Find where the given text appears and provide that cell's center as (x, y) coordinate. 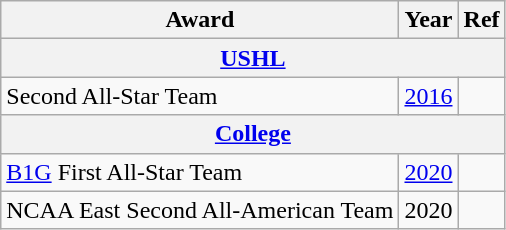
2016 (428, 96)
Award (200, 20)
Year (428, 20)
Second All-Star Team (200, 96)
B1G First All-Star Team (200, 172)
NCAA East Second All-American Team (200, 210)
Ref (482, 20)
USHL (253, 58)
College (253, 134)
